Return [X, Y] of the center of cell containing provided text 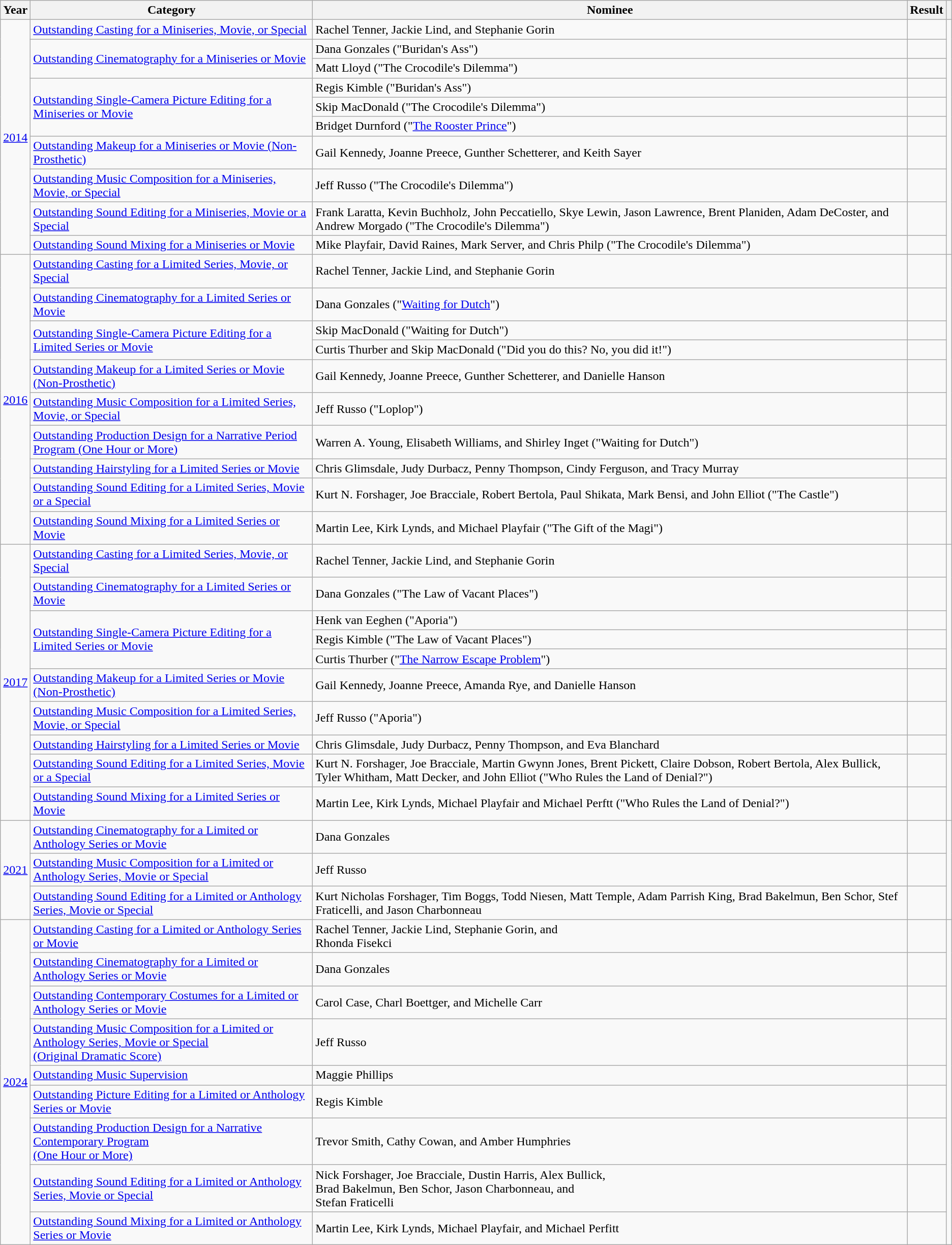
2017 [15, 683]
Mike Playfair, David Raines, Mark Server, and Chris Philp ("The Crocodile's Dilemma") [610, 245]
Chris Glimsdale, Judy Durbacz, Penny Thompson, and Eva Blanchard [610, 744]
Curtis Thurber and Skip MacDonald ("Did you do this? No, you did it!") [610, 350]
Regis Kimble [610, 1102]
Outstanding Music Composition for a Limited or Anthology Series, Movie or Special (Original Dramatic Score) [172, 1042]
Nick Forshager, Joe Bracciale, Dustin Harris, Alex Bullick, Brad Bakelmun, Ben Schor, Jason Charbonneau, and Stefan Fraticelli [610, 1188]
Outstanding Casting for a Miniseries, Movie, or Special [172, 29]
Jeff Russo ("The Crocodile's Dilemma") [610, 185]
Henk van Eeghen ("Aporia") [610, 620]
Curtis Thurber ("The Narrow Escape Problem") [610, 659]
Outstanding Sound Mixing for a Miniseries or Movie [172, 245]
Year [15, 10]
Dana Gonzales ("The Law of Vacant Places") [610, 594]
Gail Kennedy, Joanne Preece, Amanda Rye, and Danielle Hanson [610, 685]
Martin Lee, Kirk Lynds, Michael Playfair and Michael Perftt ("Who Rules the Land of Denial?") [610, 804]
Outstanding Makeup for a Miniseries or Movie (Non-Prosthetic) [172, 153]
Outstanding Music Composition for a Limited or Anthology Series, Movie or Special [172, 870]
Gail Kennedy, Joanne Preece, Gunther Schetterer, and Danielle Hanson [610, 376]
Outstanding Sound Mixing for a Limited or Anthology Series or Movie [172, 1228]
Warren A. Young, Elisabeth Williams, and Shirley Inget ("Waiting for Dutch") [610, 442]
Result [927, 10]
Bridget Durnford ("The Rooster Prince") [610, 126]
Jeff Russo ("Aporia") [610, 718]
Martin Lee, Kirk Lynds, Michael Playfair, and Michael Perfitt [610, 1228]
Carol Case, Charl Boettger, and Michelle Carr [610, 1002]
Matt Lloyd ("The Crocodile's Dilemma") [610, 68]
Skip MacDonald ("Waiting for Dutch") [610, 331]
Outstanding Contemporary Costumes for a Limited or Anthology Series or Movie [172, 1002]
Gail Kennedy, Joanne Preece, Gunther Schetterer, and Keith Sayer [610, 153]
Outstanding Production Design for a Narrative Contemporary Program (One Hour or More) [172, 1141]
Trevor Smith, Cathy Cowan, and Amber Humphries [610, 1141]
Kurt Nicholas Forshager, Tim Boggs, Todd Niesen, Matt Temple, Adam Parrish King, Brad Bakelmun, Ben Schor, Stef Fraticelli, and Jason Charbonneau [610, 903]
Outstanding Music Composition for a Miniseries, Movie, or Special [172, 185]
Martin Lee, Kirk Lynds, and Michael Playfair ("The Gift of the Magi") [610, 528]
Dana Gonzales ("Waiting for Dutch") [610, 304]
Outstanding Production Design for a Narrative Period Program (One Hour or More) [172, 442]
Outstanding Music Supervision [172, 1075]
2016 [15, 399]
Dana Gonzales ("Buridan's Ass") [610, 49]
2024 [15, 1082]
Outstanding Picture Editing for a Limited or Anthology Series or Movie [172, 1102]
Regis Kimble ("The Law of Vacant Places") [610, 639]
Skip MacDonald ("The Crocodile's Dilemma") [610, 107]
Maggie Phillips [610, 1075]
2021 [15, 870]
Nominee [610, 10]
Kurt N. Forshager, Joe Bracciale, Robert Bertola, Paul Shikata, Mark Bensi, and John Elliot ("The Castle") [610, 494]
Outstanding Single-Camera Picture Editing for a Miniseries or Movie [172, 107]
Outstanding Cinematography for a Miniseries or Movie [172, 58]
Chris Glimsdale, Judy Durbacz, Penny Thompson, Cindy Ferguson, and Tracy Murray [610, 468]
Rachel Tenner, Jackie Lind, Stephanie Gorin, and Rhonda Fisekci [610, 936]
2014 [15, 137]
Category [172, 10]
Jeff Russo ("Loplop") [610, 409]
Outstanding Casting for a Limited or Anthology Series or Movie [172, 936]
Outstanding Sound Editing for a Miniseries, Movie or a Special [172, 219]
Regis Kimble ("Buridan's Ass") [610, 87]
